From the cell containing the given text, extract its center point as [X, Y] coordinate. 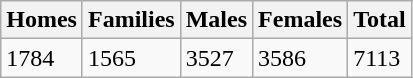
Total [380, 20]
Females [300, 20]
Males [216, 20]
Homes [42, 20]
1784 [42, 58]
7113 [380, 58]
1565 [131, 58]
Families [131, 20]
3527 [216, 58]
3586 [300, 58]
